Determine the (x, y) coordinate at the center of the cell enclosing the given text.  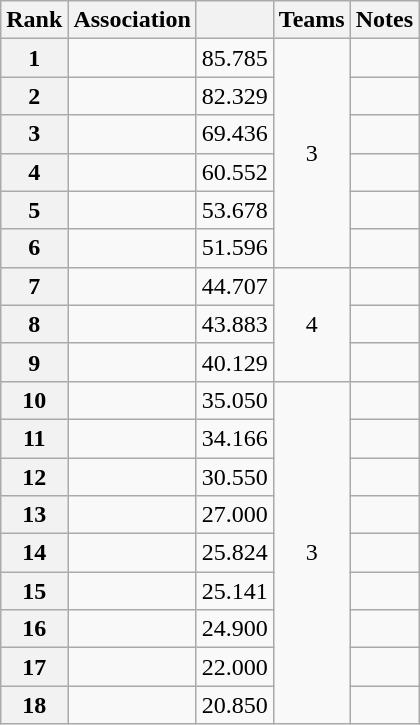
44.707 (234, 286)
11 (34, 438)
Association (132, 20)
30.550 (234, 477)
35.050 (234, 400)
25.824 (234, 553)
10 (34, 400)
25.141 (234, 591)
27.000 (234, 515)
82.329 (234, 96)
6 (34, 248)
8 (34, 324)
14 (34, 553)
60.552 (234, 172)
18 (34, 705)
Notes (384, 20)
16 (34, 629)
13 (34, 515)
20.850 (234, 705)
Rank (34, 20)
24.900 (234, 629)
22.000 (234, 667)
12 (34, 477)
40.129 (234, 362)
69.436 (234, 134)
7 (34, 286)
51.596 (234, 248)
43.883 (234, 324)
9 (34, 362)
85.785 (234, 58)
5 (34, 210)
53.678 (234, 210)
2 (34, 96)
34.166 (234, 438)
17 (34, 667)
15 (34, 591)
Teams (312, 20)
1 (34, 58)
